Determine the (X, Y) coordinate at the center of the cell enclosing the given text.  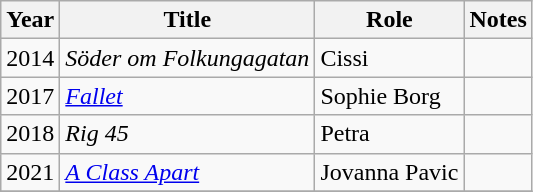
Title (188, 20)
Notes (498, 20)
Role (390, 20)
Year (30, 20)
2017 (30, 96)
2014 (30, 58)
Fallet (188, 96)
A Class Apart (188, 172)
Jovanna Pavic (390, 172)
Petra (390, 134)
2021 (30, 172)
Rig 45 (188, 134)
2018 (30, 134)
Söder om Folkungagatan (188, 58)
Sophie Borg (390, 96)
Cissi (390, 58)
